Search for the cell housing the specified text and yield its [X, Y] center coordinate. 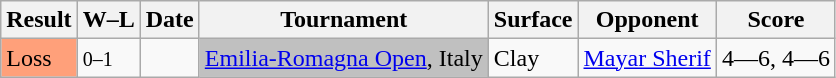
W–L [108, 20]
Mayar Sherif [647, 58]
Tournament [344, 20]
Date [170, 20]
Opponent [647, 20]
4—6, 4—6 [776, 58]
Clay [533, 58]
Result [39, 20]
Loss [39, 58]
Score [776, 20]
Emilia-Romagna Open, Italy [344, 58]
0–1 [108, 58]
Surface [533, 20]
